Return [X, Y] of the center of cell containing provided text 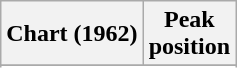
Chart (1962) [72, 34]
Peak position [189, 34]
